Output the (X, Y) coordinate of the center of the cell containing the given text.  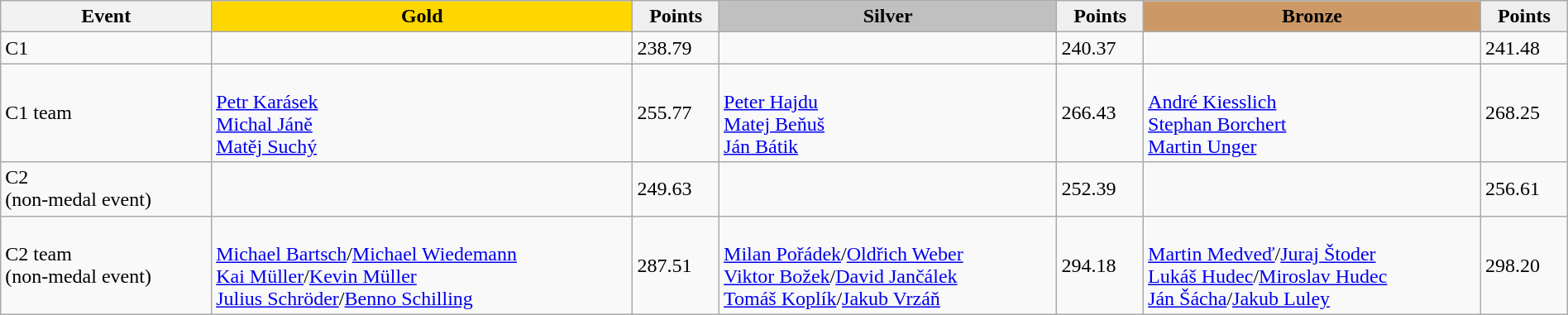
294.18 (1100, 265)
Bronze (1312, 17)
Gold (422, 17)
Silver (888, 17)
C2(non-medal event) (106, 189)
255.77 (676, 112)
Milan Pořádek/Oldřich WeberViktor Božek/David JančálekTomáš Koplík/Jakub Vrzáň (888, 265)
298.20 (1525, 265)
Event (106, 17)
252.39 (1100, 189)
Martin Medveď/Juraj ŠtoderLukáš Hudec/Miroslav HudecJán Šácha/Jakub Luley (1312, 265)
238.79 (676, 48)
287.51 (676, 265)
André KiesslichStephan BorchertMartin Unger (1312, 112)
249.63 (676, 189)
268.25 (1525, 112)
Petr KarásekMichal JáněMatěj Suchý (422, 112)
Peter HajduMatej BeňušJán Bátik (888, 112)
C1 (106, 48)
C2 team(non-medal event) (106, 265)
241.48 (1525, 48)
266.43 (1100, 112)
240.37 (1100, 48)
C1 team (106, 112)
Michael Bartsch/Michael WiedemannKai Müller/Kevin MüllerJulius Schröder/Benno Schilling (422, 265)
256.61 (1525, 189)
